Return (x, y) of the center of cell containing provided text 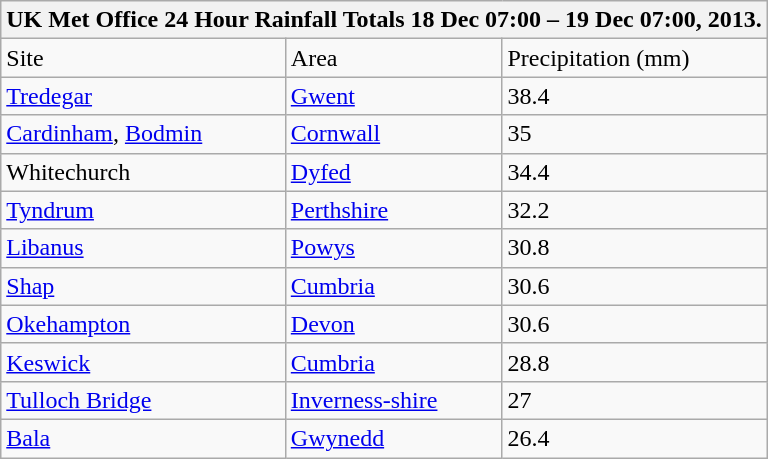
38.4 (634, 96)
Devon (394, 324)
27 (634, 400)
Tredegar (144, 96)
Shap (144, 286)
Cornwall (394, 134)
Area (394, 58)
UK Met Office 24 Hour Rainfall Totals 18 Dec 07:00 – 19 Dec 07:00, 2013. (384, 20)
Inverness-shire (394, 400)
Perthshire (394, 210)
34.4 (634, 172)
Keswick (144, 362)
Dyfed (394, 172)
32.2 (634, 210)
35 (634, 134)
Tulloch Bridge (144, 400)
Powys (394, 248)
Whitechurch (144, 172)
Gwent (394, 96)
Libanus (144, 248)
Bala (144, 438)
Site (144, 58)
28.8 (634, 362)
Gwynedd (394, 438)
26.4 (634, 438)
Cardinham, Bodmin (144, 134)
Tyndrum (144, 210)
30.8 (634, 248)
Okehampton (144, 324)
Precipitation (mm) (634, 58)
